Detect which cell encompasses the target text, then output its (X, Y) center coordinate. 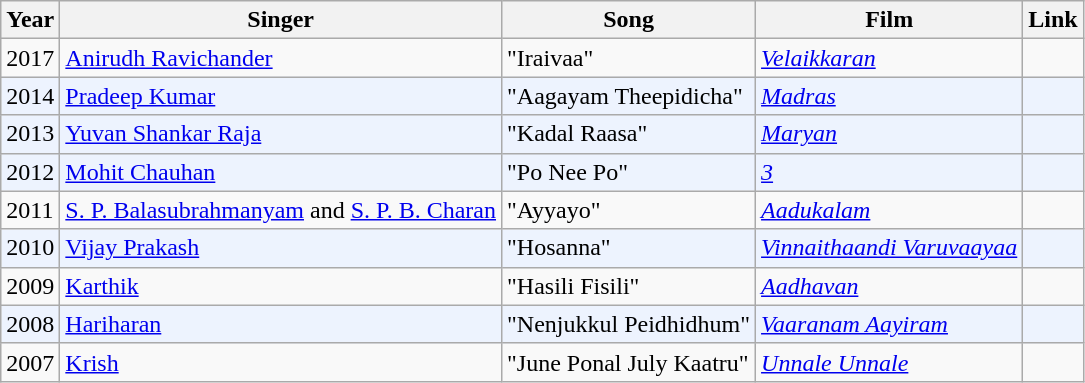
Unnale Unnale (890, 362)
Vaaranam Aayiram (890, 324)
S. P. Balasubrahmanyam and S. P. B. Charan (281, 210)
2012 (30, 172)
Singer (281, 20)
3 (890, 172)
"Hosanna" (629, 248)
Hariharan (281, 324)
2014 (30, 96)
Vinnaithaandi Varuvaayaa (890, 248)
Mohit Chauhan (281, 172)
2008 (30, 324)
Krish (281, 362)
"Aagayam Theepidicha" (629, 96)
2013 (30, 134)
"Nenjukkul Peidhidhum" (629, 324)
2007 (30, 362)
Yuvan Shankar Raja (281, 134)
Anirudh Ravichander (281, 58)
Madras (890, 96)
Vijay Prakash (281, 248)
Maryan (890, 134)
"Iraivaa" (629, 58)
Pradeep Kumar (281, 96)
Velaikkaran (890, 58)
Song (629, 20)
2009 (30, 286)
Link (1053, 20)
Karthik (281, 286)
"Po Nee Po" (629, 172)
2017 (30, 58)
"Kadal Raasa" (629, 134)
Year (30, 20)
"June Ponal July Kaatru" (629, 362)
2011 (30, 210)
2010 (30, 248)
"Ayyayo" (629, 210)
Aadhavan (890, 286)
Aadukalam (890, 210)
"Hasili Fisili" (629, 286)
Film (890, 20)
